Identify which cell holds the provided text, then report its (X, Y) central coordinate. 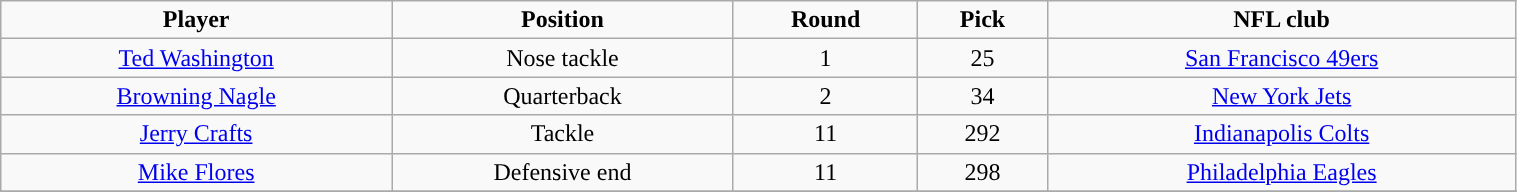
Mike Flores (196, 172)
Position (563, 20)
Nose tackle (563, 58)
Ted Washington (196, 58)
New York Jets (1282, 96)
San Francisco 49ers (1282, 58)
NFL club (1282, 20)
2 (825, 96)
Round (825, 20)
Pick (982, 20)
Jerry Crafts (196, 134)
1 (825, 58)
Philadelphia Eagles (1282, 172)
292 (982, 134)
Tackle (563, 134)
Player (196, 20)
Browning Nagle (196, 96)
Defensive end (563, 172)
Quarterback (563, 96)
Indianapolis Colts (1282, 134)
25 (982, 58)
34 (982, 96)
298 (982, 172)
